Identify which cell holds the provided text, then report its [X, Y] central coordinate. 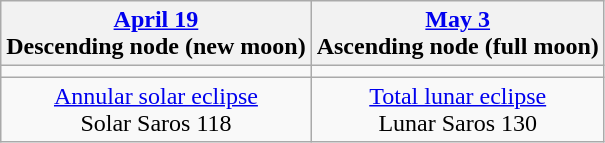
April 19Descending node (new moon) [156, 34]
Total lunar eclipseLunar Saros 130 [458, 110]
Annular solar eclipseSolar Saros 118 [156, 110]
May 3Ascending node (full moon) [458, 34]
